Identify which cell holds the provided text, then report its [x, y] central coordinate. 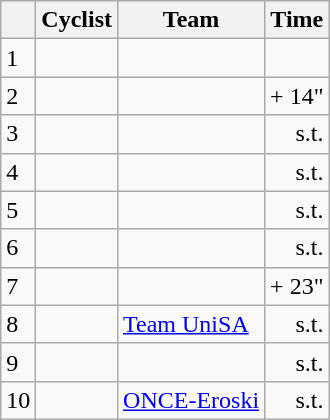
7 [18, 286]
+ 14" [297, 96]
9 [18, 362]
Cyclist [77, 20]
10 [18, 400]
Time [297, 20]
6 [18, 248]
8 [18, 324]
Team [192, 20]
ONCE-Eroski [192, 400]
+ 23" [297, 286]
Team UniSA [192, 324]
4 [18, 172]
1 [18, 58]
2 [18, 96]
5 [18, 210]
3 [18, 134]
